Locate the cell with the specified text and output its (x, y) center coordinate. 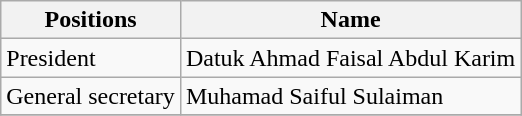
General secretary (91, 96)
Muhamad Saiful Sulaiman (350, 96)
President (91, 58)
Datuk Ahmad Faisal Abdul Karim (350, 58)
Name (350, 20)
Positions (91, 20)
